Capture the cell that displays the provided text and extract its (X, Y) central coordinate. 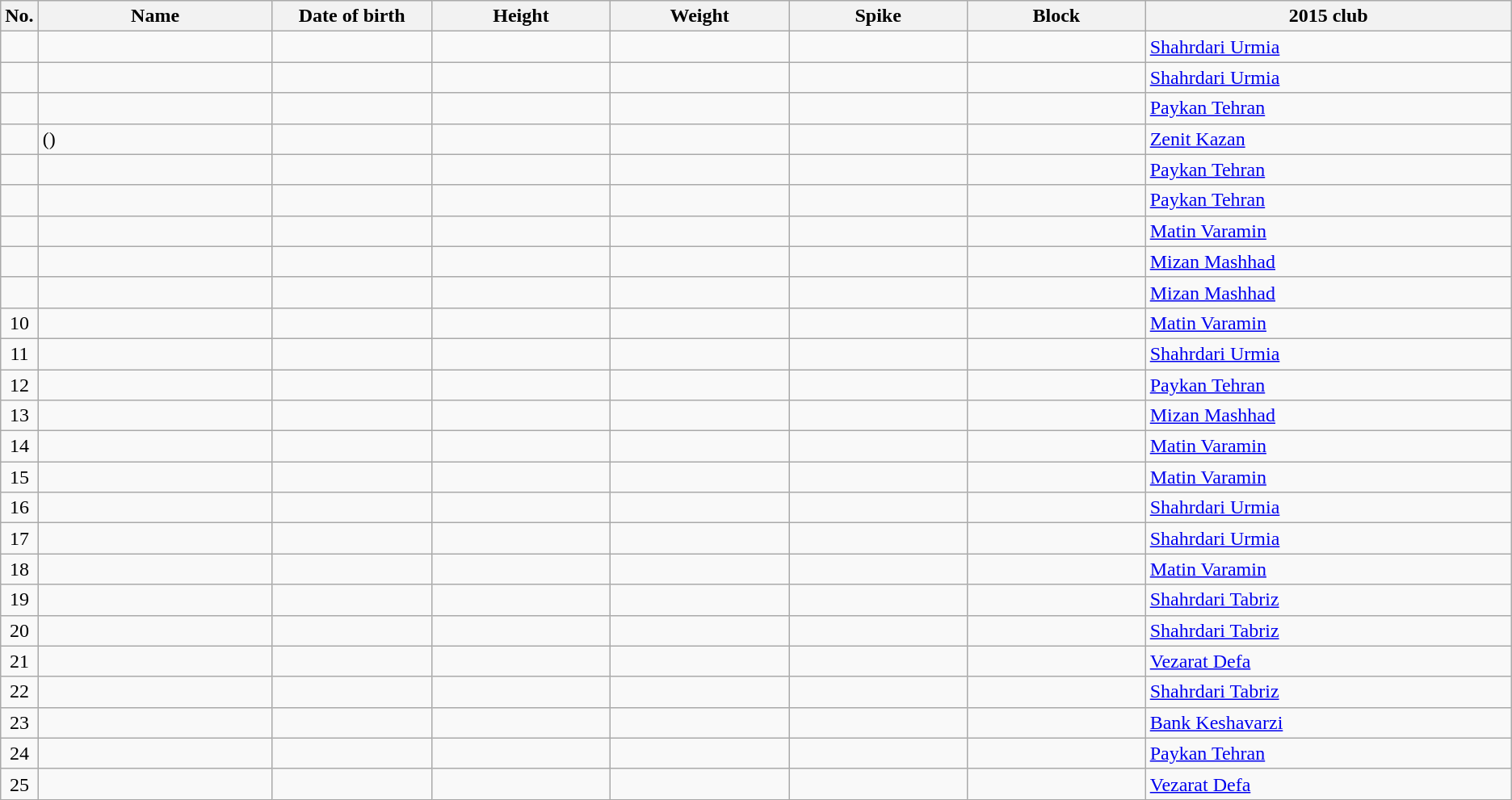
14 (19, 446)
Height (520, 16)
24 (19, 753)
17 (19, 538)
Block (1056, 16)
Bank Keshavarzi (1328, 723)
13 (19, 416)
21 (19, 661)
11 (19, 354)
() (155, 139)
18 (19, 569)
No. (19, 16)
Zenit Kazan (1328, 139)
15 (19, 477)
25 (19, 784)
20 (19, 630)
22 (19, 692)
Spike (879, 16)
10 (19, 323)
2015 club (1328, 16)
23 (19, 723)
Date of birth (352, 16)
Name (155, 16)
19 (19, 600)
12 (19, 385)
Weight (699, 16)
16 (19, 508)
